Locate the cell with the specified text and output its [X, Y] center coordinate. 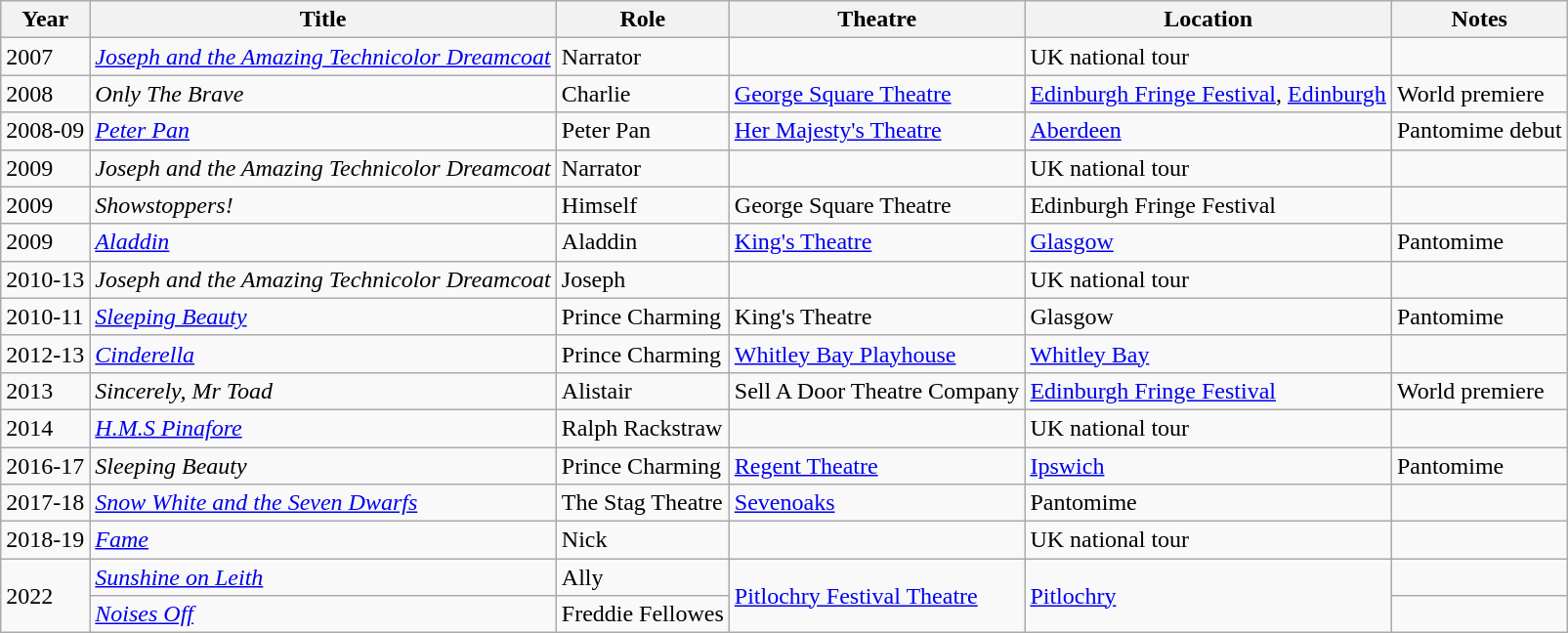
Year [45, 20]
Notes [1479, 20]
Nick [643, 540]
Alistair [643, 391]
Ally [643, 577]
Whitley Bay [1208, 354]
2012-13 [45, 354]
Regent Theatre [877, 466]
Himself [643, 205]
Joseph [643, 279]
2008-09 [45, 131]
2016-17 [45, 466]
H.M.S Pinafore [322, 428]
Whitley Bay Playhouse [877, 354]
Location [1208, 20]
2007 [45, 57]
Only The Brave [322, 94]
Edinburgh Fringe Festival, Edinburgh [1208, 94]
Theatre [877, 20]
Ralph Rackstraw [643, 428]
2022 [45, 596]
2013 [45, 391]
Title [322, 20]
2014 [45, 428]
Snow White and the Seven Dwarfs [322, 503]
Cinderella [322, 354]
2017-18 [45, 503]
Sincerely, Mr Toad [322, 391]
Role [643, 20]
Fame [322, 540]
Sell A Door Theatre Company [877, 391]
2008 [45, 94]
2018-19 [45, 540]
2010-13 [45, 279]
Noises Off [322, 614]
Showstoppers! [322, 205]
Sunshine on Leith [322, 577]
Pantomime debut [1479, 131]
Ipswich [1208, 466]
Charlie [643, 94]
Aberdeen [1208, 131]
Freddie Fellowes [643, 614]
2010-11 [45, 316]
Sevenoaks [877, 503]
Pitlochry Festival Theatre [877, 596]
Pitlochry [1208, 596]
The Stag Theatre [643, 503]
Her Majesty's Theatre [877, 131]
